Locate the cell with the specified text and output its [x, y] center coordinate. 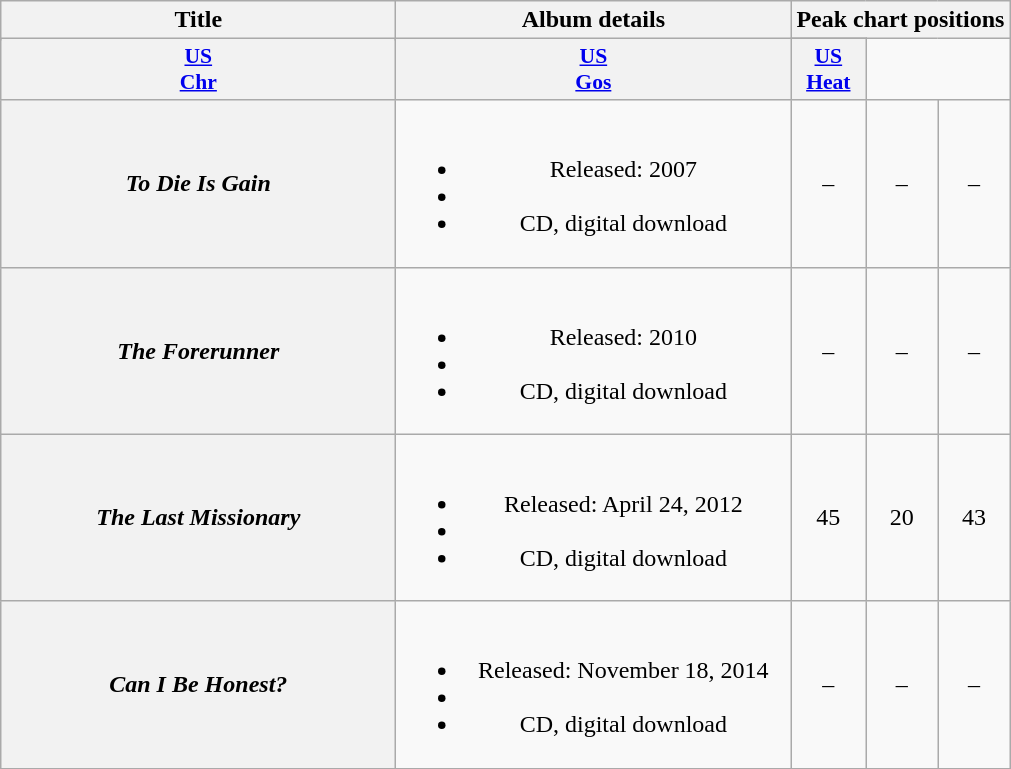
43 [974, 518]
USChr [198, 70]
Can I Be Honest? [198, 684]
20 [902, 518]
Peak chart positions [900, 20]
The Forerunner [198, 350]
USHeat [828, 70]
The Last Missionary [198, 518]
Title [198, 20]
Released: 2010CD, digital download [594, 350]
Album details [594, 20]
Released: November 18, 2014CD, digital download [594, 684]
USGos [594, 70]
Released: 2007CD, digital download [594, 184]
To Die Is Gain [198, 184]
Released: April 24, 2012CD, digital download [594, 518]
45 [828, 518]
